Locate the cell with the specified text and output its [X, Y] center coordinate. 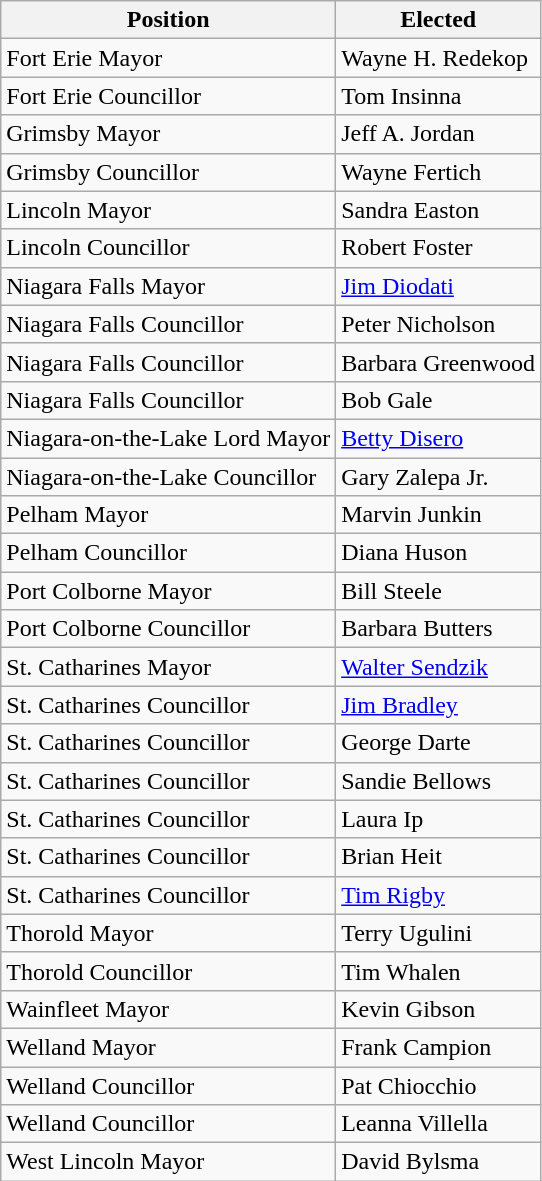
Grimsby Councillor [168, 172]
Robert Foster [438, 248]
Pelham Councillor [168, 553]
Wainfleet Mayor [168, 1009]
Brian Heit [438, 857]
Bill Steele [438, 591]
Peter Nicholson [438, 324]
Jim Diodati [438, 286]
Thorold Mayor [168, 933]
Jim Bradley [438, 705]
Fort Erie Mayor [168, 58]
Tom Insinna [438, 96]
Kevin Gibson [438, 1009]
Barbara Greenwood [438, 362]
Terry Ugulini [438, 933]
Tim Whalen [438, 971]
Sandra Easton [438, 210]
Gary Zalepa Jr. [438, 477]
Frank Campion [438, 1047]
Pat Chiocchio [438, 1085]
Bob Gale [438, 400]
Wayne Fertich [438, 172]
George Darte [438, 743]
Betty Disero [438, 438]
Fort Erie Councillor [168, 96]
Jeff A. Jordan [438, 134]
Pelham Mayor [168, 515]
Lincoln Mayor [168, 210]
West Lincoln Mayor [168, 1162]
St. Catharines Mayor [168, 667]
Position [168, 20]
Barbara Butters [438, 629]
Diana Huson [438, 553]
Elected [438, 20]
Grimsby Mayor [168, 134]
Sandie Bellows [438, 781]
Thorold Councillor [168, 971]
Lincoln Councillor [168, 248]
Leanna Villella [438, 1124]
David Bylsma [438, 1162]
Laura Ip [438, 819]
Niagara-on-the-Lake Lord Mayor [168, 438]
Walter Sendzik [438, 667]
Niagara Falls Mayor [168, 286]
Marvin Junkin [438, 515]
Niagara-on-the-Lake Councillor [168, 477]
Welland Mayor [168, 1047]
Wayne H. Redekop [438, 58]
Tim Rigby [438, 895]
Port Colborne Mayor [168, 591]
Port Colborne Councillor [168, 629]
